Output the [X, Y] coordinate of the center of the cell containing the given text.  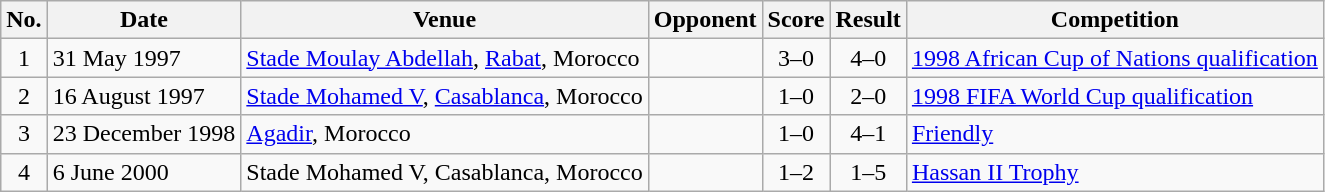
1998 FIFA World Cup qualification [1114, 96]
4–1 [868, 134]
4–0 [868, 58]
1–5 [868, 172]
16 August 1997 [144, 96]
Venue [444, 20]
Hassan II Trophy [1114, 172]
Date [144, 20]
2–0 [868, 96]
Competition [1114, 20]
1 [24, 58]
Opponent [705, 20]
3 [24, 134]
1–2 [796, 172]
Friendly [1114, 134]
31 May 1997 [144, 58]
23 December 1998 [144, 134]
1998 African Cup of Nations qualification [1114, 58]
2 [24, 96]
Agadir, Morocco [444, 134]
4 [24, 172]
No. [24, 20]
6 June 2000 [144, 172]
3–0 [796, 58]
Score [796, 20]
Stade Moulay Abdellah, Rabat, Morocco [444, 58]
Result [868, 20]
